Detect which cell encompasses the target text, then output its (X, Y) center coordinate. 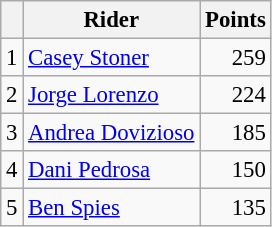
1 (12, 58)
Jorge Lorenzo (112, 95)
185 (236, 133)
Casey Stoner (112, 58)
3 (12, 133)
224 (236, 95)
259 (236, 58)
Andrea Dovizioso (112, 133)
150 (236, 170)
135 (236, 208)
Dani Pedrosa (112, 170)
4 (12, 170)
Rider (112, 20)
5 (12, 208)
Ben Spies (112, 208)
2 (12, 95)
Points (236, 20)
